Identify which cell holds the provided text, then report its (x, y) central coordinate. 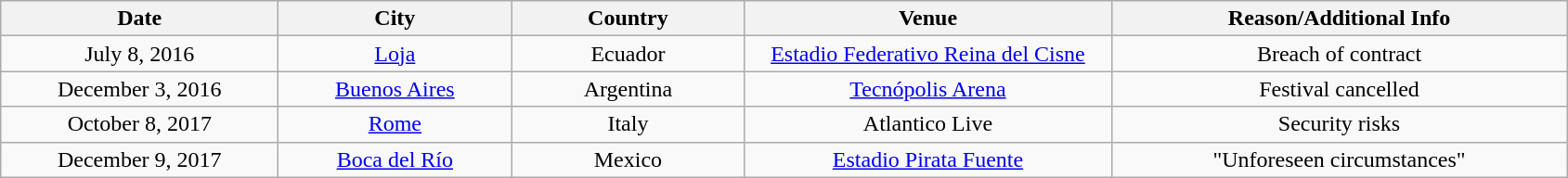
July 8, 2016 (139, 54)
Boca del Río (395, 159)
Venue (928, 19)
December 9, 2017 (139, 159)
Buenos Aires (395, 89)
Estadio Federativo Reina del Cisne (928, 54)
December 3, 2016 (139, 89)
"Unforeseen circumstances" (1339, 159)
October 8, 2017 (139, 124)
Reason/Additional Info (1339, 19)
Festival cancelled (1339, 89)
Country (628, 19)
Breach of contract (1339, 54)
City (395, 19)
Mexico (628, 159)
Tecnópolis Arena (928, 89)
Italy (628, 124)
Rome (395, 124)
Estadio Pirata Fuente (928, 159)
Ecuador (628, 54)
Argentina (628, 89)
Atlantico Live (928, 124)
Security risks (1339, 124)
Date (139, 19)
Loja (395, 54)
